Pinpoint the cell where the given text exists, returning its (x, y) midpoint coordinate. 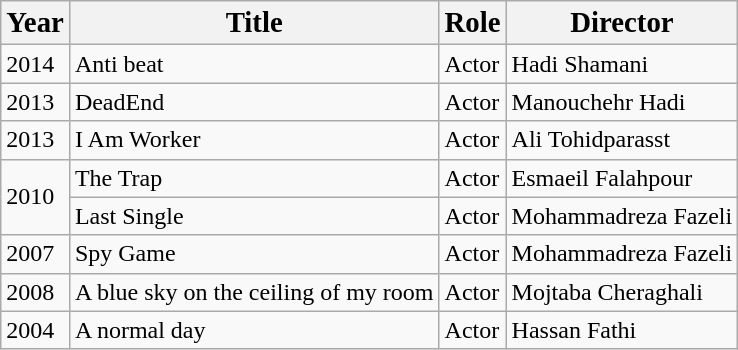
Hadi Shamani (622, 64)
2008 (36, 292)
Esmaeil Falahpour (622, 178)
2014 (36, 64)
A blue sky on the ceiling of my room (254, 292)
Year (36, 23)
The Trap (254, 178)
DeadEnd (254, 102)
Ali Tohidparasst (622, 140)
Anti beat (254, 64)
2010 (36, 197)
I Am Worker (254, 140)
Title (254, 23)
2004 (36, 330)
Mojtaba Cheraghali (622, 292)
Role (472, 23)
Director (622, 23)
Hassan Fathi (622, 330)
Spy Game (254, 254)
A normal day (254, 330)
Last Single (254, 216)
2007 (36, 254)
Manouchehr Hadi (622, 102)
